For the text-containing cell, return its midpoint in (X, Y) coordinate format. 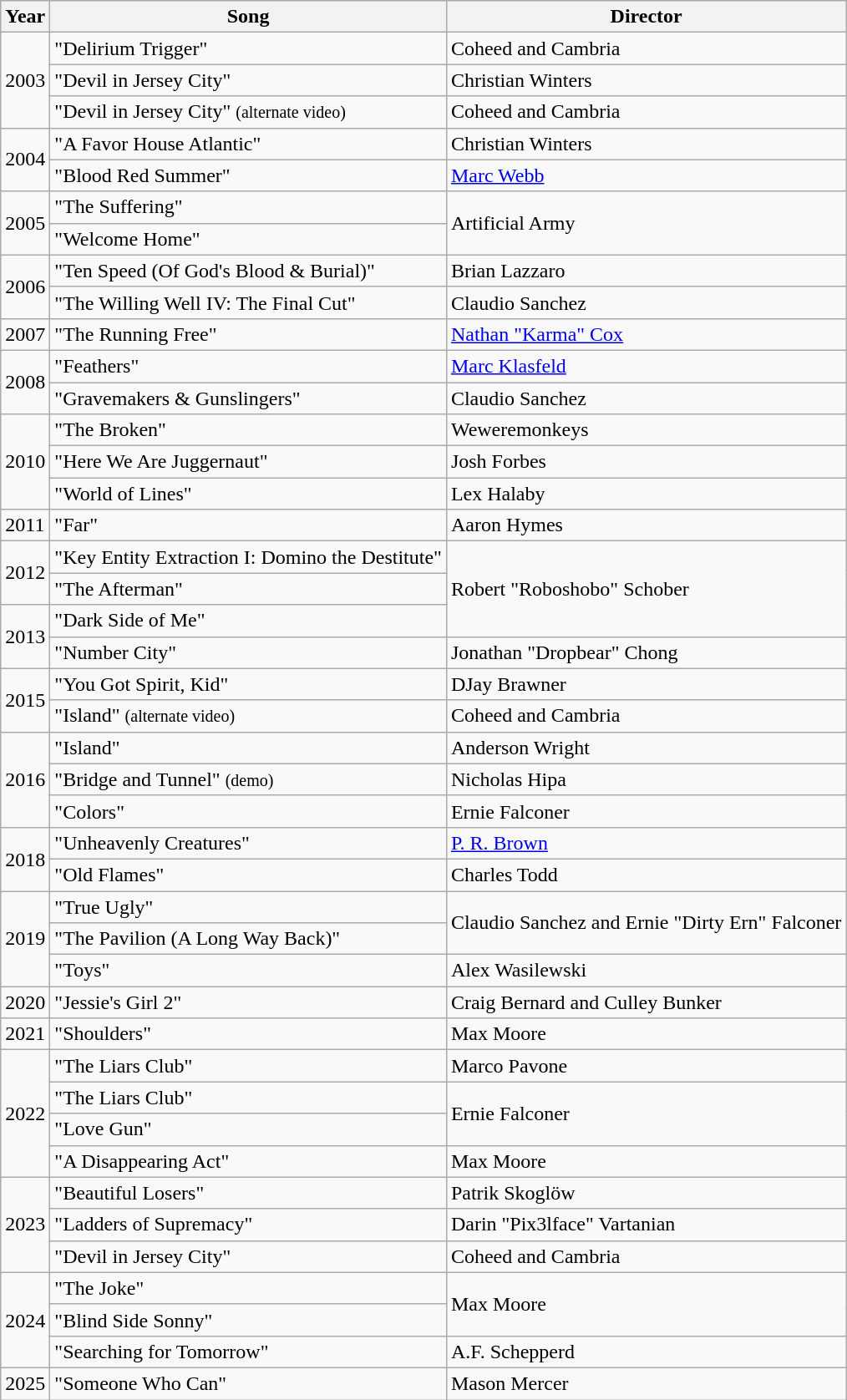
2025 (25, 1383)
"Old Flames" (249, 875)
"Love Gun" (249, 1129)
2004 (25, 160)
"Devil in Jersey City" (alternate video) (249, 112)
Marco Pavone (647, 1066)
A.F. Schepperd (647, 1352)
2007 (25, 334)
Nicholas Hipa (647, 779)
"Feathers" (249, 366)
"A Disappearing Act" (249, 1161)
Josh Forbes (647, 462)
"World of Lines" (249, 494)
"Blind Side Sonny" (249, 1320)
"Jessie's Girl 2" (249, 1002)
Alex Wasilewski (647, 971)
Marc Klasfeld (647, 366)
2015 (25, 700)
"The Joke" (249, 1288)
"Far" (249, 525)
"Searching for Tomorrow" (249, 1352)
"Ten Speed (Of God's Blood & Burial)" (249, 271)
Claudio Sanchez and Ernie "Dirty Ern" Falconer (647, 922)
2011 (25, 525)
"Unheavenly Creatures" (249, 843)
Aaron Hymes (647, 525)
"Bridge and Tunnel" (demo) (249, 779)
Charles Todd (647, 875)
2003 (25, 80)
"True Ugly" (249, 906)
2018 (25, 859)
DJay Brawner (647, 684)
Year (25, 17)
"Island" (249, 748)
Robert "Roboshobo" Schober (647, 589)
2021 (25, 1034)
"The Broken" (249, 430)
Lex Halaby (647, 494)
2019 (25, 938)
Marc Webb (647, 175)
Weweremonkeys (647, 430)
"Colors" (249, 811)
"The Suffering" (249, 207)
"Toys" (249, 971)
Patrik Skoglöw (647, 1193)
"Gravemakers & Gunslingers" (249, 398)
P. R. Brown (647, 843)
"Shoulders" (249, 1034)
2024 (25, 1320)
2013 (25, 637)
"Welcome Home" (249, 239)
2023 (25, 1225)
"Beautiful Losers" (249, 1193)
2006 (25, 287)
Artificial Army (647, 223)
2022 (25, 1113)
"Delirium Trigger" (249, 48)
2016 (25, 779)
Mason Mercer (647, 1383)
Anderson Wright (647, 748)
Nathan "Karma" Cox (647, 334)
Jonathan "Dropbear" Chong (647, 652)
2012 (25, 573)
2008 (25, 382)
Craig Bernard and Culley Bunker (647, 1002)
"Blood Red Summer" (249, 175)
"A Favor House Atlantic" (249, 144)
"The Willing Well IV: The Final Cut" (249, 302)
2010 (25, 462)
"The Afterman" (249, 589)
"Island" (alternate video) (249, 716)
Director (647, 17)
Song (249, 17)
2020 (25, 1002)
2005 (25, 223)
"The Pavilion (A Long Way Back)" (249, 939)
"Someone Who Can" (249, 1383)
"Ladders of Supremacy" (249, 1225)
"You Got Spirit, Kid" (249, 684)
"Key Entity Extraction I: Domino the Destitute" (249, 557)
"Here We Are Juggernaut" (249, 462)
"Number City" (249, 652)
Brian Lazzaro (647, 271)
"The Running Free" (249, 334)
"Dark Side of Me" (249, 621)
Darin "Pix3lface" Vartanian (647, 1225)
